Extract the (X, Y) coordinate from the center of the cell holding the provided text.  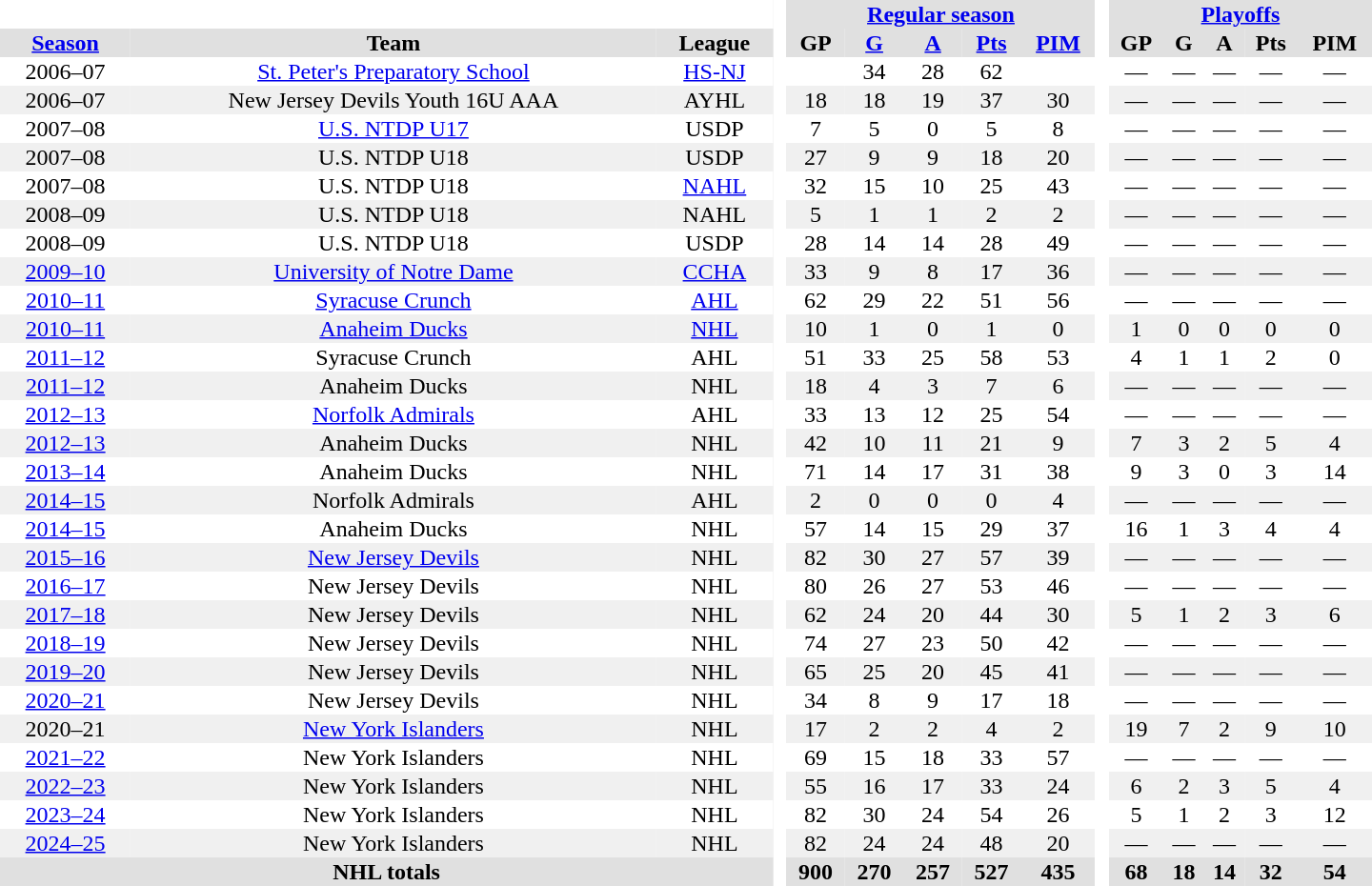
2013–14 (65, 472)
65 (816, 672)
U.S. NTDP U17 (393, 129)
435 (1058, 872)
2022–23 (65, 786)
50 (992, 643)
CCHA (715, 272)
NHL totals (387, 872)
HS-NJ (715, 71)
2016–17 (65, 586)
49 (1058, 243)
270 (875, 872)
69 (816, 757)
Playoffs (1241, 14)
League (715, 43)
43 (1058, 186)
2015–16 (65, 557)
38 (1058, 472)
13 (875, 414)
46 (1058, 586)
56 (1058, 300)
2017–18 (65, 614)
2021–22 (65, 757)
AYHL (715, 100)
74 (816, 643)
527 (992, 872)
71 (816, 472)
22 (933, 300)
36 (1058, 272)
2019–20 (65, 672)
257 (933, 872)
New Jersey Devils Youth 16U AAA (393, 100)
2023–24 (65, 815)
900 (816, 872)
Team (393, 43)
55 (816, 786)
68 (1136, 872)
44 (992, 614)
31 (992, 472)
23 (933, 643)
58 (992, 357)
St. Peter's Preparatory School (393, 71)
2018–19 (65, 643)
41 (1058, 672)
48 (992, 843)
University of Notre Dame (393, 272)
39 (1058, 557)
Regular season (940, 14)
Season (65, 43)
2009–10 (65, 272)
2024–25 (65, 843)
45 (992, 672)
80 (816, 586)
11 (933, 443)
21 (992, 443)
